Find where the given text appears and provide that cell's center as (x, y) coordinate. 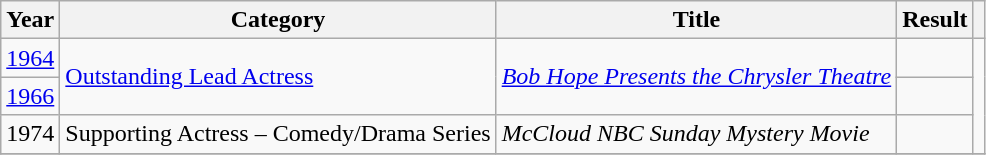
1966 (30, 96)
1964 (30, 58)
Outstanding Lead Actress (278, 77)
Result (935, 20)
Year (30, 20)
Supporting Actress – Comedy/Drama Series (278, 134)
Category (278, 20)
Bob Hope Presents the Chrysler Theatre (696, 77)
McCloud NBC Sunday Mystery Movie (696, 134)
Title (696, 20)
1974 (30, 134)
